Determine the [X, Y] coordinate at the center of the cell enclosing the given text.  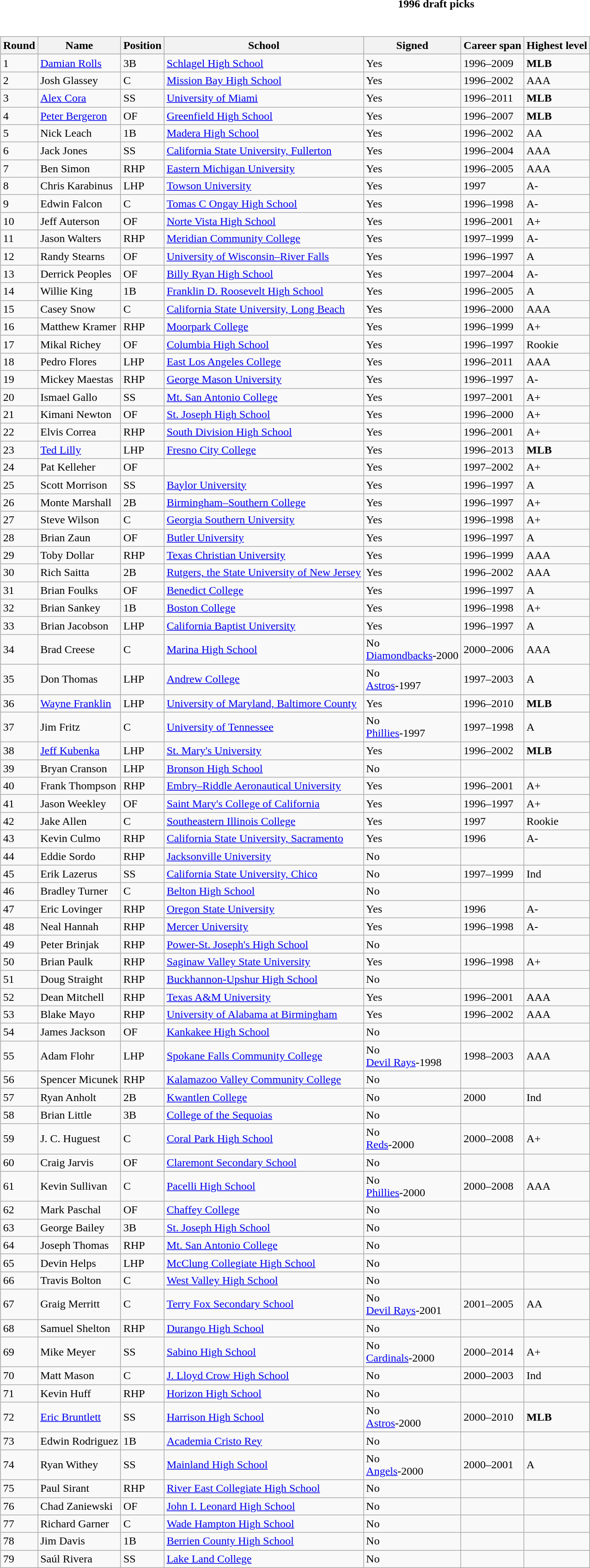
13 [19, 274]
72 [19, 1417]
49 [19, 944]
University of Miami [264, 98]
Belton High School [264, 891]
Brian Little [79, 1115]
Norte Vista High School [264, 221]
Casey Snow [79, 309]
Andrew College [264, 679]
Boston College [264, 608]
Tomas C Ongay High School [264, 204]
Spokane Falls Community College [264, 1056]
52 [19, 997]
Towson University [264, 186]
James Jackson [79, 1032]
1 [19, 63]
73 [19, 1441]
Mercer University [264, 926]
Saginaw Valley State University [264, 962]
6 [19, 151]
1997–1998 [493, 727]
1996–2010 [493, 703]
Rutgers, the State University of New Jersey [264, 573]
Don Thomas [79, 679]
Chris Karabinus [79, 186]
California State University, Fullerton [264, 151]
20 [19, 397]
1998–2003 [493, 1056]
Columbia High School [264, 344]
Blake Mayo [79, 1015]
Terry Fox Secondary School [264, 1304]
Matthew Kramer [79, 327]
2 [19, 80]
37 [19, 727]
42 [19, 821]
Mainland High School [264, 1465]
Southeastern Illinois College [264, 821]
28 [19, 538]
2001–2005 [493, 1304]
3 [19, 98]
79 [19, 1559]
7 [19, 169]
Mark Paschal [79, 1210]
62 [19, 1210]
Edwin Rodriguez [79, 1441]
23 [19, 450]
26 [19, 502]
NoCardinals-2000 [412, 1352]
30 [19, 573]
Ryan Anholt [79, 1097]
Academia Cristo Rey [264, 1441]
Butler University [264, 538]
West Valley High School [264, 1280]
51 [19, 979]
27 [19, 520]
Kalamazoo Valley Community College [264, 1080]
Randy Stearns [79, 256]
Jacksonville University [264, 856]
Texas A&M University [264, 997]
Willie King [79, 291]
Career span [493, 45]
Embry–Riddle Aeronautical University [264, 786]
Brad Creese [79, 649]
36 [19, 703]
Peter Brinjak [79, 944]
29 [19, 555]
Texas Christian University [264, 555]
Power-St. Joseph's High School [264, 944]
NoPhillies-2000 [412, 1186]
Toby Dollar [79, 555]
No Astros-2000 [412, 1417]
21 [19, 415]
75 [19, 1489]
66 [19, 1280]
59 [19, 1139]
University of Alabama at Birmingham [264, 1015]
25 [19, 485]
57 [19, 1097]
18 [19, 362]
Billy Ryan High School [264, 274]
38 [19, 751]
California State University, Sacramento [264, 839]
Brian Sankey [79, 608]
19 [19, 379]
9 [19, 204]
Jack Jones [79, 151]
Bryan Cranson [79, 769]
J. Lloyd Crow High School [264, 1376]
60 [19, 1162]
1996–2013 [493, 450]
14 [19, 291]
Devin Helps [79, 1263]
Marina High School [264, 649]
Buckhannon-Upshur High School [264, 979]
Brian Jacobson [79, 625]
No Devil Rays-1998 [412, 1056]
Alex Cora [79, 98]
63 [19, 1228]
Kwantlen College [264, 1097]
University of Tennessee [264, 727]
78 [19, 1541]
Kankakee High School [264, 1032]
16 [19, 327]
17 [19, 344]
J. C. Huguest [79, 1139]
31 [19, 590]
12 [19, 256]
John I. Leonard High School [264, 1506]
50 [19, 962]
34 [19, 649]
Graig Merritt [79, 1304]
Benedict College [264, 590]
39 [19, 769]
1997–2004 [493, 274]
Dean Mitchell [79, 997]
24 [19, 467]
2000 [493, 1097]
Peter Bergeron [79, 116]
NoDiamondbacks-2000 [412, 649]
45 [19, 874]
77 [19, 1524]
1997–2003 [493, 679]
Ben Simon [79, 169]
South Division High School [264, 432]
Highest level [557, 45]
10 [19, 221]
41 [19, 804]
Kevin Sullivan [79, 1186]
Bradley Turner [79, 891]
Paul Sirant [79, 1489]
Adam Flohr [79, 1056]
46 [19, 891]
University of Wisconsin–River Falls [264, 256]
Erik Lazerus [79, 874]
32 [19, 608]
Jeff Auterson [79, 221]
Saúl Rivera [79, 1559]
76 [19, 1506]
56 [19, 1080]
Edwin Falcon [79, 204]
Moorpark College [264, 327]
Franklin D. Roosevelt High School [264, 291]
Durango High School [264, 1328]
Elvis Correa [79, 432]
Signed [412, 45]
2000–2001 [493, 1465]
Coral Park High School [264, 1139]
Harrison High School [264, 1417]
Round [19, 45]
70 [19, 1376]
Jason Weekley [79, 804]
35 [19, 679]
Eric Lovinger [79, 909]
River East Collegiate High School [264, 1489]
68 [19, 1328]
Derrick Peoples [79, 274]
Joseph Thomas [79, 1245]
48 [19, 926]
George Mason University [264, 379]
California State University, Chico [264, 874]
Chad Zaniewski [79, 1506]
Eastern Michigan University [264, 169]
California Baptist University [264, 625]
55 [19, 1056]
71 [19, 1393]
NoAngels-2000 [412, 1465]
Monte Marshall [79, 502]
McClung Collegiate High School [264, 1263]
Lake Land College [264, 1559]
Jake Allen [79, 821]
1996–2007 [493, 116]
St. Mary's University [264, 751]
22 [19, 432]
College of the Sequoias [264, 1115]
No Reds-2000 [412, 1139]
47 [19, 909]
Pacelli High School [264, 1186]
Jim Davis [79, 1541]
No Devil Rays-2001 [412, 1304]
Brian Zaun [79, 538]
East Los Angeles College [264, 362]
2000–2003 [493, 1376]
Samuel Shelton [79, 1328]
Pedro Flores [79, 362]
School [264, 45]
Wayne Franklin [79, 703]
2000–2010 [493, 1417]
Georgia Southern University [264, 520]
Bronson High School [264, 769]
Neal Hannah [79, 926]
Damian Rolls [79, 63]
Name [79, 45]
54 [19, 1032]
California State University, Long Beach [264, 309]
Chaffey College [264, 1210]
53 [19, 1015]
43 [19, 839]
Brian Paulk [79, 962]
1996–2004 [493, 151]
Jeff Kubenka [79, 751]
Sabino High School [264, 1352]
Kevin Culmo [79, 839]
Rich Saitta [79, 573]
Brian Foulks [79, 590]
67 [19, 1304]
15 [19, 309]
Meridian Community College [264, 239]
George Bailey [79, 1228]
Madera High School [264, 133]
Doug Straight [79, 979]
Baylor University [264, 485]
Birmingham–Southern College [264, 502]
58 [19, 1115]
Richard Garner [79, 1524]
4 [19, 116]
Mikal Richey [79, 344]
Eddie Sordo [79, 856]
1997–2001 [493, 397]
Oregon State University [264, 909]
33 [19, 625]
40 [19, 786]
Horizon High School [264, 1393]
Frank Thompson [79, 786]
Berrien County High School [264, 1541]
Jim Fritz [79, 727]
Kimani Newton [79, 415]
Mike Meyer [79, 1352]
Eric Bruntlett [79, 1417]
Ryan Withey [79, 1465]
74 [19, 1465]
Schlagel High School [264, 63]
Steve Wilson [79, 520]
Saint Mary's College of California [264, 804]
Spencer Micunek [79, 1080]
Greenfield High School [264, 116]
Jason Walters [79, 239]
2000–2014 [493, 1352]
No Astros-1997 [412, 679]
1997–2002 [493, 467]
65 [19, 1263]
Matt Mason [79, 1376]
69 [19, 1352]
Travis Bolton [79, 1280]
University of Maryland, Baltimore County [264, 703]
Mickey Maestas [79, 379]
Position [142, 45]
Josh Glassey [79, 80]
Ted Lilly [79, 450]
2000–2006 [493, 649]
Fresno City College [264, 450]
Pat Kelleher [79, 467]
5 [19, 133]
Mission Bay High School [264, 80]
Craig Jarvis [79, 1162]
Ismael Gallo [79, 397]
Claremont Secondary School [264, 1162]
Kevin Huff [79, 1393]
No Phillies-1997 [412, 727]
11 [19, 239]
44 [19, 856]
Nick Leach [79, 133]
Wade Hampton High School [264, 1524]
1996–2009 [493, 63]
Scott Morrison [79, 485]
64 [19, 1245]
61 [19, 1186]
8 [19, 186]
